Extract the [x, y] coordinate from the center of the cell holding the provided text.  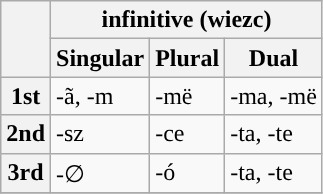
-ce [188, 134]
-ã, -m [100, 96]
3rd [26, 173]
1st [26, 96]
-∅ [100, 173]
2nd [26, 134]
-sz [100, 134]
Singular [100, 58]
Plural [188, 58]
infinitive (wiezc) [187, 20]
-ma, -më [274, 96]
-ó [188, 173]
-më [188, 96]
Dual [274, 58]
